For the text-containing cell, return its midpoint in (X, Y) coordinate format. 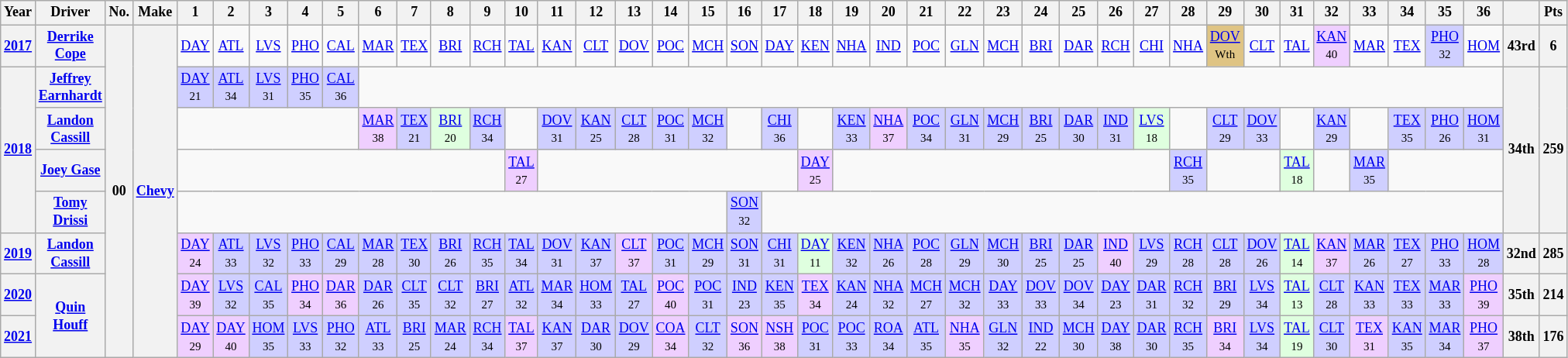
IND22 (1041, 337)
DOV34 (1078, 295)
43rd (1522, 46)
SON36 (745, 337)
PHO26 (1445, 129)
Jeffrey Earnhardt (70, 88)
36 (1484, 12)
PHO35 (305, 88)
259 (1553, 150)
11 (557, 12)
32nd (1522, 253)
DAY11 (815, 253)
2 (231, 12)
30 (1262, 12)
Tomy Drissi (70, 212)
POC40 (671, 295)
BRI29 (1225, 295)
POC33 (851, 337)
CLT35 (414, 295)
NHA32 (889, 295)
TEX27 (1407, 253)
13 (634, 12)
32 (1332, 12)
2019 (19, 253)
BRI27 (487, 295)
BRI26 (450, 253)
DOV26 (1262, 253)
RCH32 (1188, 295)
38th (1522, 337)
ROA34 (889, 337)
IND40 (1116, 253)
214 (1553, 295)
TAL13 (1297, 295)
HOM31 (1484, 129)
IND23 (745, 295)
TAL37 (521, 337)
TAL18 (1297, 170)
LVS (268, 46)
NHA35 (965, 337)
TAL34 (521, 253)
DAR (1078, 46)
7 (414, 12)
CAL29 (341, 253)
22 (965, 12)
KEN (815, 46)
PHO39 (1484, 295)
KAN25 (597, 129)
TEX30 (414, 253)
MAR38 (378, 129)
17 (779, 12)
MAR26 (1370, 253)
29 (1225, 12)
176 (1553, 337)
POC34 (927, 129)
26 (1116, 12)
LVS31 (268, 88)
TEX34 (815, 295)
LVS33 (305, 337)
DAR25 (1078, 253)
KEN35 (779, 295)
LVS18 (1151, 129)
DAR36 (341, 295)
KEN33 (851, 129)
Chevy (155, 191)
00 (119, 191)
ATL32 (521, 295)
CHI36 (779, 129)
HOM (1484, 46)
Pts (1553, 12)
10 (521, 12)
ATL34 (231, 88)
GLN29 (965, 253)
33 (1370, 12)
TEX33 (1407, 295)
DAY 21 (195, 88)
MAR33 (1445, 295)
KAN29 (1332, 129)
KAN33 (1370, 295)
3 (268, 12)
KAN (557, 46)
35 (1445, 12)
Joey Gase (70, 170)
DOV29 (634, 337)
2017 (19, 46)
DAY40 (231, 337)
CLT37 (634, 253)
IND (889, 46)
PHO (305, 46)
LVS29 (1151, 253)
CAL35 (268, 295)
TEX31 (1370, 337)
KAN35 (1407, 337)
15 (708, 12)
GLN (965, 46)
25 (1078, 12)
KAN24 (851, 295)
HOM33 (597, 295)
Derrike Cope (70, 46)
Year (19, 12)
NHA26 (889, 253)
35th (1522, 295)
MAR28 (378, 253)
19 (851, 12)
POC28 (927, 253)
DAR31 (1151, 295)
ATL35 (927, 337)
20 (889, 12)
MAR35 (1370, 170)
SON31 (745, 253)
21 (927, 12)
ATL (231, 46)
No. (119, 12)
DOV (634, 46)
HOM35 (268, 337)
34th (1522, 150)
PHO37 (1484, 337)
Driver (70, 12)
31 (1297, 12)
HOM28 (1484, 253)
28 (1188, 12)
285 (1553, 253)
DAR26 (378, 295)
COA34 (671, 337)
CLT30 (1332, 337)
CAL36 (341, 88)
27 (1151, 12)
SON32 (745, 212)
CHI31 (779, 253)
NSH38 (779, 337)
PHO34 (305, 295)
MCH27 (927, 295)
1 (195, 12)
DAY39 (195, 295)
CAL (341, 46)
12 (597, 12)
GLN31 (965, 129)
2018 (19, 150)
TEX21 (414, 129)
BRI20 (450, 129)
8 (450, 12)
CLT29 (1225, 129)
GLN32 (1003, 337)
MAR24 (450, 337)
BRI34 (1225, 337)
4 (305, 12)
2020 (19, 295)
Make (155, 12)
DAY38 (1116, 337)
DAY25 (815, 170)
IND31 (1116, 129)
TAL19 (1297, 337)
KEN32 (851, 253)
DOV Wth (1225, 46)
5 (341, 12)
2021 (19, 337)
PHO32 (341, 337)
24 (1041, 12)
16 (745, 12)
9 (487, 12)
34 (1407, 12)
RCH28 (1188, 253)
Quin Houff (70, 316)
TAL14 (1297, 253)
DAY23 (1116, 295)
23 (1003, 12)
PHO 32 (1445, 46)
TEX35 (1407, 129)
NHA37 (889, 129)
14 (671, 12)
KAN 40 (1332, 46)
SON (745, 46)
DAY33 (1003, 295)
18 (815, 12)
DAY24 (195, 253)
DAY29 (195, 337)
CHI (1151, 46)
